From the cell containing the given text, extract its center point as (X, Y) coordinate. 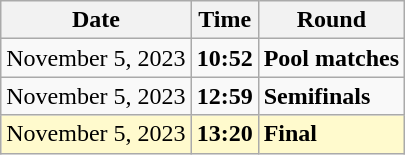
Semifinals (331, 96)
Final (331, 134)
Date (96, 20)
12:59 (224, 96)
10:52 (224, 58)
13:20 (224, 134)
Pool matches (331, 58)
Round (331, 20)
Time (224, 20)
